Determine the [X, Y] coordinate at the center of the cell enclosing the given text.  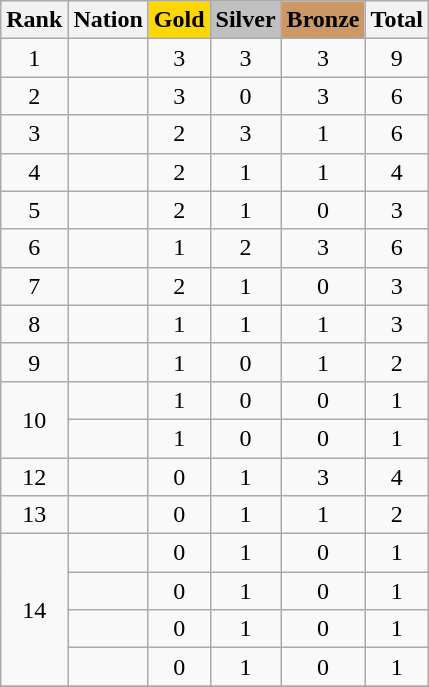
Total [397, 20]
Bronze [323, 20]
7 [34, 286]
10 [34, 419]
Rank [34, 20]
Nation [108, 20]
12 [34, 477]
8 [34, 324]
13 [34, 515]
14 [34, 610]
Silver [246, 20]
Gold [179, 20]
5 [34, 210]
